Output the (X, Y) coordinate of the center of the cell containing the given text.  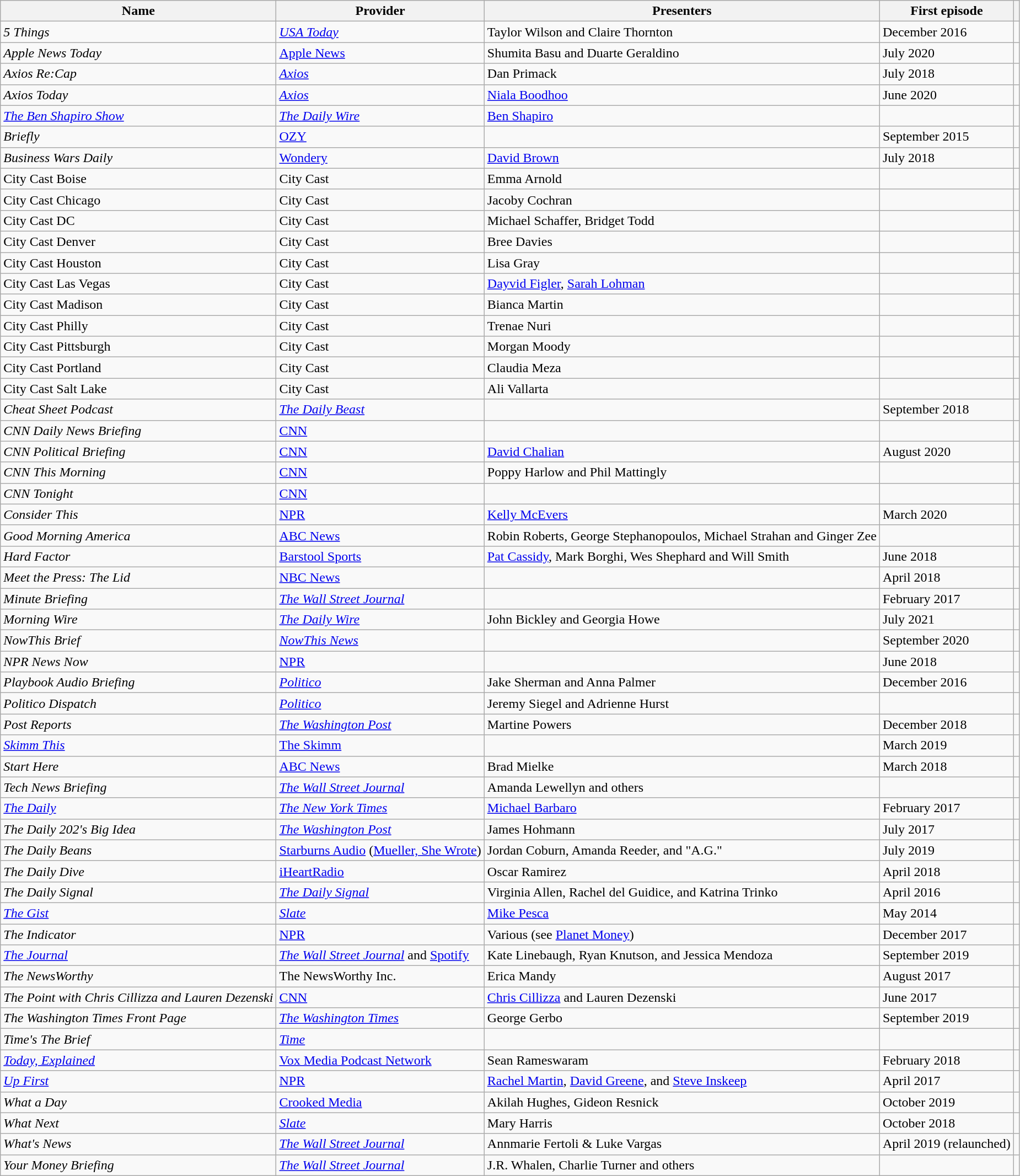
CNN Daily News Briefing (138, 431)
Brad Mielke (681, 766)
Mary Harris (681, 1123)
Virginia Allen, Rachel del Guidice, and Katrina Trinko (681, 892)
Hard Factor (138, 556)
September 2015 (946, 137)
Bianca Martin (681, 305)
Politico Dispatch (138, 704)
The Journal (138, 955)
October 2019 (946, 1102)
Kate Linebaugh, Ryan Knutson, and Jessica Mendoza (681, 955)
City Cast Houston (138, 263)
Lisa Gray (681, 263)
OZY (380, 137)
The Point with Chris Cillizza and Lauren Dezenski (138, 997)
Chris Cillizza and Lauren Dezenski (681, 997)
December 2017 (946, 935)
Sean Rameswaram (681, 1060)
May 2014 (946, 913)
Presenters (681, 11)
The Daily Beans (138, 850)
Ali Vallarta (681, 389)
The Indicator (138, 935)
David Chalian (681, 452)
5 Things (138, 32)
February 2018 (946, 1060)
City Cast Denver (138, 241)
David Brown (681, 158)
James Hohmann (681, 829)
April 2016 (946, 892)
April 2017 (946, 1081)
Skimm This (138, 745)
Business Wars Daily (138, 158)
Apple News (380, 53)
J.R. Whalen, Charlie Turner and others (681, 1165)
Trenae Nuri (681, 326)
Crooked Media (380, 1102)
Dan Primack (681, 74)
June 2017 (946, 997)
The Gist (138, 913)
Michael Schaffer, Bridget Todd (681, 221)
iHeartRadio (380, 871)
City Cast Boise (138, 179)
Today, Explained (138, 1060)
Up First (138, 1081)
Oscar Ramirez (681, 871)
CNN Tonight (138, 493)
NowThis News (380, 641)
Your Money Briefing (138, 1165)
July 2020 (946, 53)
Starburns Audio (Mueller, She Wrote) (380, 850)
What a Day (138, 1102)
Briefly (138, 137)
Niala Boodhoo (681, 95)
The Wall Street Journal and Spotify (380, 955)
The Daily Dive (138, 871)
Morning Wire (138, 620)
City Cast Portland (138, 368)
Consider This (138, 514)
Rachel Martin, David Greene, and Steve Inskeep (681, 1081)
USA Today (380, 32)
December 2018 (946, 724)
Tech News Briefing (138, 787)
Playbook Audio Briefing (138, 683)
Martine Powers (681, 724)
March 2018 (946, 766)
The Daily (138, 808)
Axios Re:Cap (138, 74)
Time's The Brief (138, 1039)
Emma Arnold (681, 179)
Mike Pesca (681, 913)
Provider (380, 11)
CNN Political Briefing (138, 452)
The Daily 202's Big Idea (138, 829)
Wondery (380, 158)
Name (138, 11)
Annmarie Fertoli & Luke Vargas (681, 1144)
City Cast Salt Lake (138, 389)
The NewsWorthy (138, 976)
City Cast Chicago (138, 200)
Jacoby Cochran (681, 200)
Taylor Wilson and Claire Thornton (681, 32)
Minute Briefing (138, 598)
First episode (946, 11)
George Gerbo (681, 1018)
Apple News Today (138, 53)
City Cast Madison (138, 305)
CNN This Morning (138, 472)
July 2021 (946, 620)
March 2020 (946, 514)
Jeremy Siegel and Adrienne Hurst (681, 704)
Axios Today (138, 95)
John Bickley and Georgia Howe (681, 620)
Erica Mandy (681, 976)
Dayvid Figler, Sarah Lohman (681, 284)
Start Here (138, 766)
The Skimm (380, 745)
The Washington Times Front Page (138, 1018)
The NewsWorthy Inc. (380, 976)
Good Morning America (138, 535)
Michael Barbaro (681, 808)
Barstool Sports (380, 556)
Kelly McEvers (681, 514)
Cheat Sheet Podcast (138, 410)
What's News (138, 1144)
What Next (138, 1123)
The New York Times (380, 808)
Pat Cassidy, Mark Borghi, Wes Shephard and Will Smith (681, 556)
The Washington Times (380, 1018)
City Cast Las Vegas (138, 284)
March 2019 (946, 745)
June 2020 (946, 95)
City Cast Pittsburgh (138, 347)
Claudia Meza (681, 368)
September 2018 (946, 410)
Poppy Harlow and Phil Mattingly (681, 472)
Akilah Hughes, Gideon Resnick (681, 1102)
Shumita Basu and Duarte Geraldino (681, 53)
NBC News (380, 577)
Jordan Coburn, Amanda Reeder, and "A.G." (681, 850)
September 2020 (946, 641)
NPR News Now (138, 662)
Post Reports (138, 724)
October 2018 (946, 1123)
July 2019 (946, 850)
Robin Roberts, George Stephanopoulos, Michael Strahan and Ginger Zee (681, 535)
Jake Sherman and Anna Palmer (681, 683)
April 2019 (relaunched) (946, 1144)
Vox Media Podcast Network (380, 1060)
Bree Davies (681, 241)
Time (380, 1039)
July 2017 (946, 829)
Morgan Moody (681, 347)
Ben Shapiro (681, 116)
Various (see Planet Money) (681, 935)
City Cast DC (138, 221)
NowThis Brief (138, 641)
Amanda Lewellyn and others (681, 787)
August 2017 (946, 976)
The Ben Shapiro Show (138, 116)
August 2020 (946, 452)
City Cast Philly (138, 326)
The Daily Beast (380, 410)
Meet the Press: The Lid (138, 577)
